Return the [x, y] coordinate for the center point of the cell that contains the specified text.  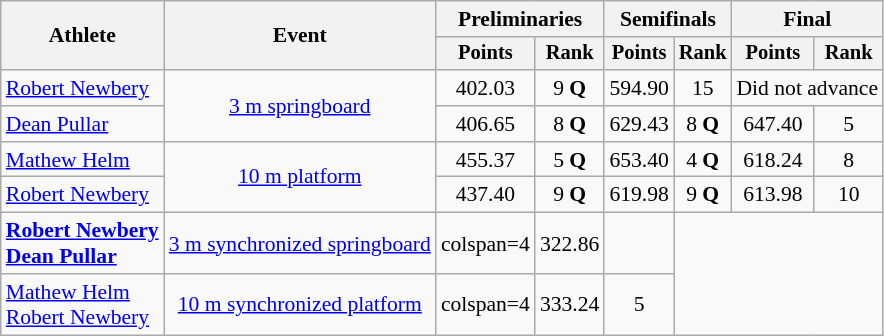
455.37 [486, 160]
594.90 [638, 88]
402.03 [486, 88]
3 m synchronized springboard [300, 244]
647.40 [772, 124]
10 [848, 195]
613.98 [772, 195]
Semifinals [668, 19]
Did not advance [807, 88]
Preliminaries [520, 19]
Final [807, 19]
619.98 [638, 195]
Robert NewberyDean Pullar [82, 244]
653.40 [638, 160]
406.65 [486, 124]
8 [848, 160]
Mathew Helm [82, 160]
3 m springboard [300, 106]
Athlete [82, 36]
15 [703, 88]
618.24 [772, 160]
629.43 [638, 124]
Dean Pullar [82, 124]
10 m synchronized platform [300, 304]
437.40 [486, 195]
333.24 [570, 304]
Mathew HelmRobert Newbery [82, 304]
10 m platform [300, 178]
Event [300, 36]
4 Q [703, 160]
5 Q [570, 160]
322.86 [570, 244]
